Return the [x, y] coordinate for the center point of the cell that contains the specified text.  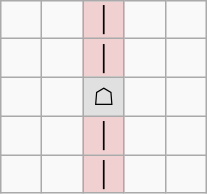
☖ [104, 97]
